For the text-containing cell, return its midpoint in (X, Y) coordinate format. 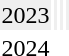
2023 (26, 15)
